Locate the cell with the specified text and output its (x, y) center coordinate. 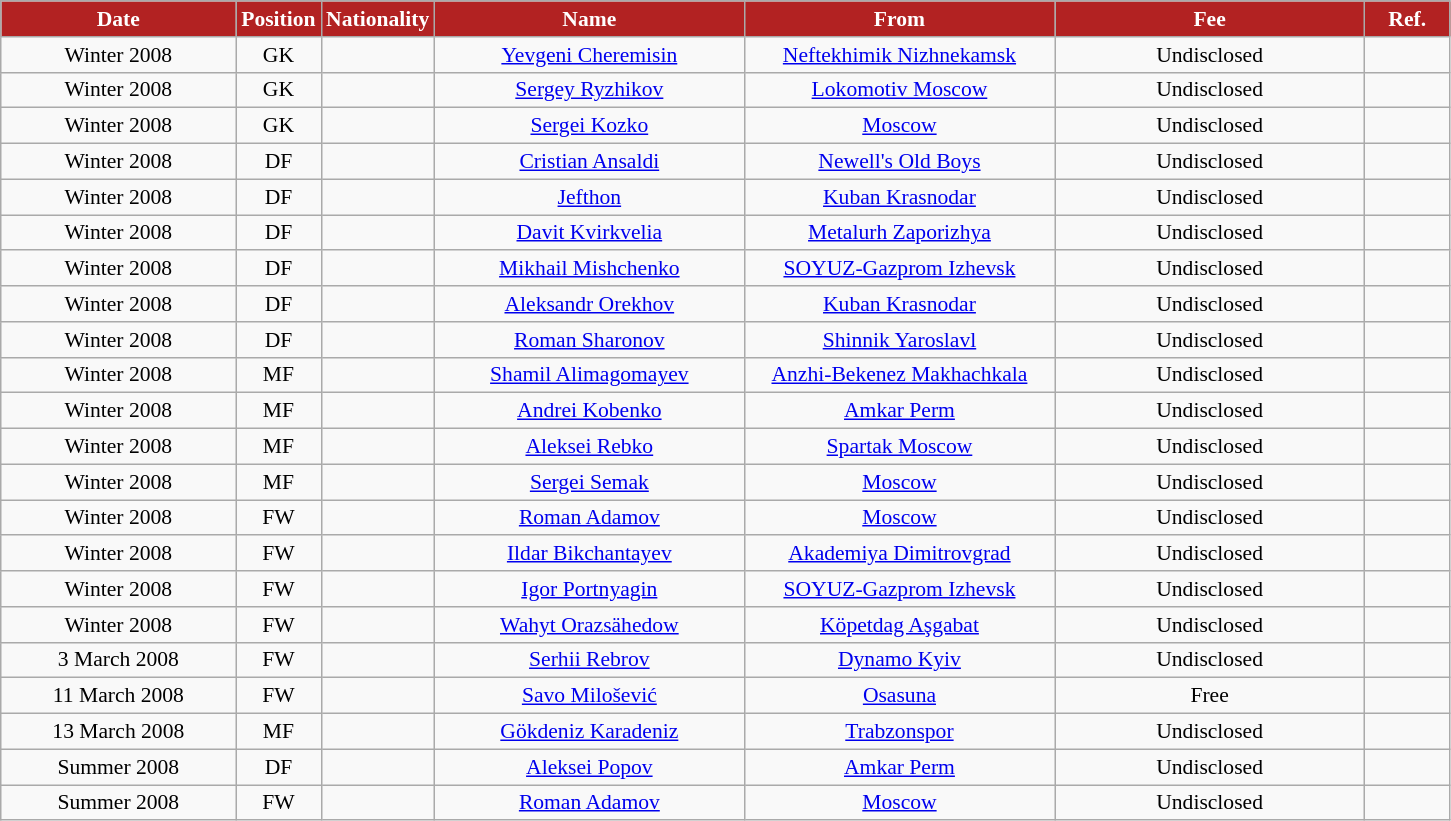
Shamil Alimagomayev (589, 375)
Osasuna (899, 696)
Newell's Old Boys (899, 162)
Ref. (1408, 19)
Wahyt Orazsähedow (589, 625)
Köpetdag Aşgabat (899, 625)
Fee (1210, 19)
Date (118, 19)
13 March 2008 (118, 732)
Neftekhimik Nizhnekamsk (899, 55)
Dynamo Kyiv (899, 660)
Metalurh Zaporizhya (899, 233)
From (899, 19)
Name (589, 19)
Lokomotiv Moscow (899, 90)
Gökdeniz Karadeniz (589, 732)
Aleksei Rebko (589, 447)
Andrei Kobenko (589, 411)
Spartak Moscow (899, 447)
Roman Sharonov (589, 340)
Nationality (378, 19)
Aleksandr Orekhov (589, 304)
Position (278, 19)
Trabzonspor (899, 732)
3 March 2008 (118, 660)
Sergei Semak (589, 482)
Cristian Ansaldi (589, 162)
Free (1210, 696)
Anzhi-Bekenez Makhachkala (899, 375)
Igor Portnyagin (589, 589)
Sergey Ryzhikov (589, 90)
11 March 2008 (118, 696)
Shinnik Yaroslavl (899, 340)
Davit Kvirkvelia (589, 233)
Aleksei Popov (589, 767)
Serhii Rebrov (589, 660)
Sergei Kozko (589, 126)
Jefthon (589, 197)
Mikhail Mishchenko (589, 269)
Ildar Bikchantayev (589, 554)
Yevgeni Cheremisin (589, 55)
Savo Milošević (589, 696)
Akademiya Dimitrovgrad (899, 554)
